Extract the [x, y] coordinate from the center of the cell holding the provided text.  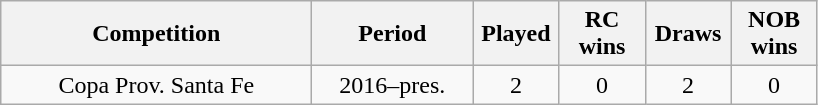
RC wins [602, 34]
2016–pres. [392, 85]
Period [392, 34]
Played [516, 34]
Copa Prov. Santa Fe [156, 85]
Draws [688, 34]
NOB wins [774, 34]
Competition [156, 34]
